Scan for the cell matching the given text and deliver its [X, Y] coordinate at center. 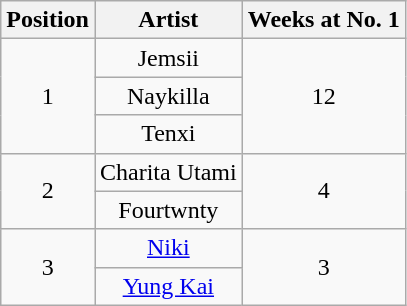
Artist [168, 20]
4 [324, 191]
Naykilla [168, 96]
Tenxi [168, 134]
Fourtwnty [168, 210]
Charita Utami [168, 172]
1 [48, 96]
12 [324, 96]
2 [48, 191]
Weeks at No. 1 [324, 20]
Jemsii [168, 58]
Yung Kai [168, 286]
Position [48, 20]
Niki [168, 248]
